Determine the [X, Y] coordinate at the center of the cell enclosing the given text.  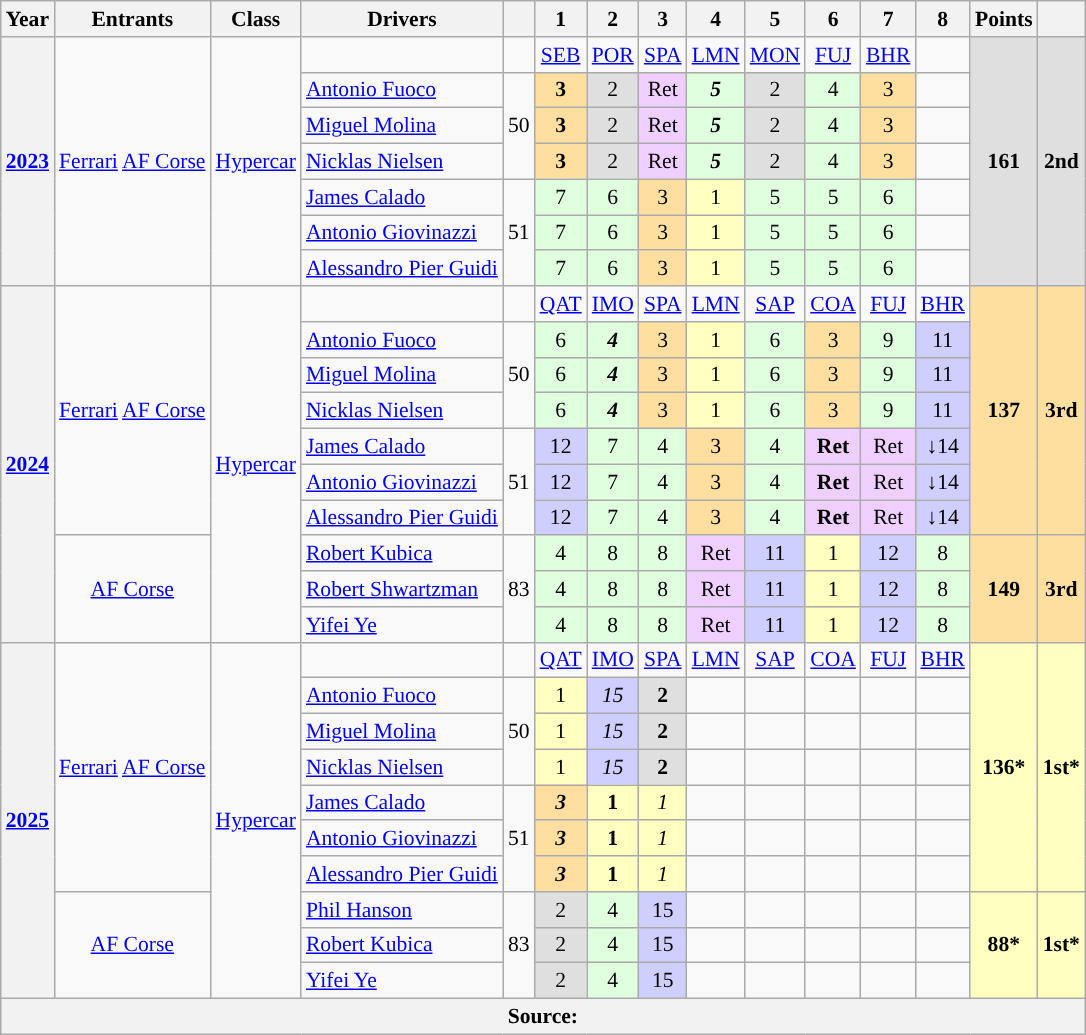
Drivers [402, 19]
MON [776, 55]
Class [255, 19]
Year [28, 19]
Source: [543, 1017]
Phil Hanson [402, 910]
Entrants [132, 19]
2nd [1062, 162]
161 [1004, 162]
Robert Shwartzman [402, 589]
Points [1004, 19]
2025 [28, 820]
149 [1004, 590]
2024 [28, 464]
SEB [561, 55]
POR [613, 55]
2023 [28, 162]
88* [1004, 946]
136* [1004, 766]
137 [1004, 410]
